Locate the cell with the specified text and output its (X, Y) center coordinate. 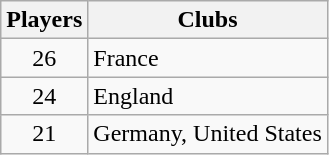
France (208, 58)
21 (44, 134)
24 (44, 96)
Players (44, 20)
Germany, United States (208, 134)
26 (44, 58)
Clubs (208, 20)
England (208, 96)
